Scan for the cell matching the given text and deliver its (x, y) coordinate at center. 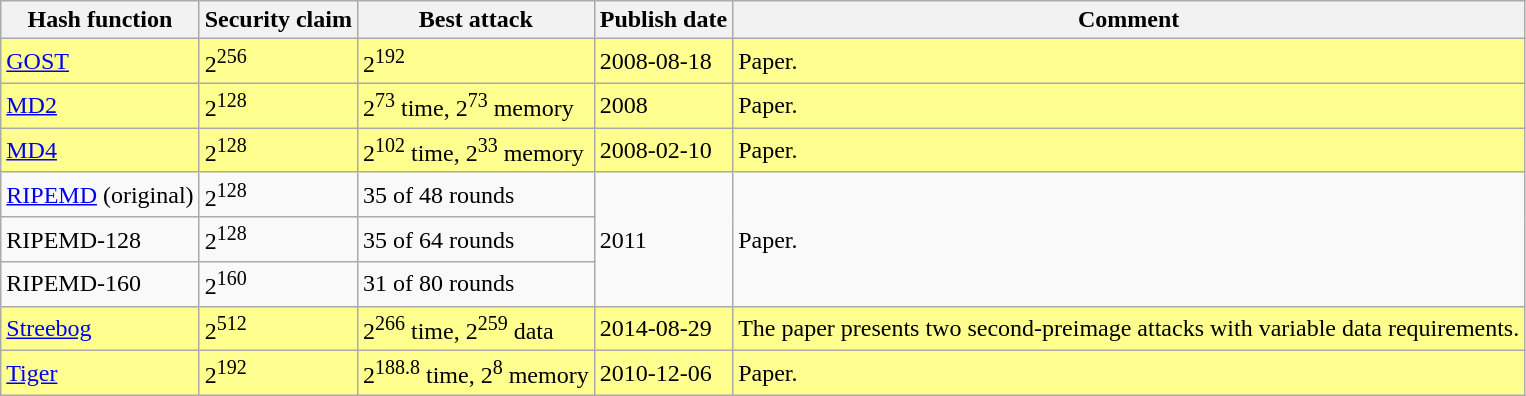
RIPEMD (original) (100, 194)
2008 (663, 106)
35 of 48 rounds (476, 194)
MD4 (100, 150)
Publish date (663, 20)
2160 (278, 284)
MD2 (100, 106)
RIPEMD-128 (100, 240)
2011 (663, 239)
2188.8 time, 28 memory (476, 374)
35 of 64 rounds (476, 240)
2010-12-06 (663, 374)
GOST (100, 62)
2256 (278, 62)
Tiger (100, 374)
2008-08-18 (663, 62)
RIPEMD-160 (100, 284)
2014-08-29 (663, 328)
2266 time, 2259 data (476, 328)
31 of 80 rounds (476, 284)
273 time, 273 memory (476, 106)
Best attack (476, 20)
Security claim (278, 20)
Comment (1129, 20)
Hash function (100, 20)
2102 time, 233 memory (476, 150)
Streebog (100, 328)
2008-02-10 (663, 150)
The paper presents two second-preimage attacks with variable data requirements. (1129, 328)
2512 (278, 328)
